Extract the [X, Y] coordinate from the center of the cell holding the provided text.  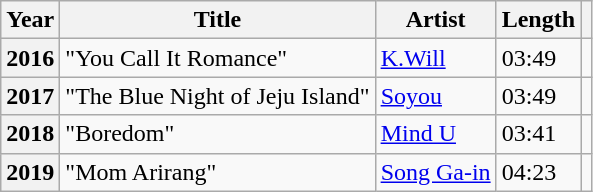
Length [538, 20]
2017 [30, 96]
"Mom Arirang" [218, 172]
Year [30, 20]
2019 [30, 172]
K.Will [436, 58]
04:23 [538, 172]
"Boredom" [218, 134]
"The Blue Night of Jeju Island" [218, 96]
Artist [436, 20]
Title [218, 20]
Soyou [436, 96]
2018 [30, 134]
Song Ga-in [436, 172]
03:41 [538, 134]
2016 [30, 58]
Mind U [436, 134]
"You Call It Romance" [218, 58]
